From the cell containing the given text, extract its center point as (x, y) coordinate. 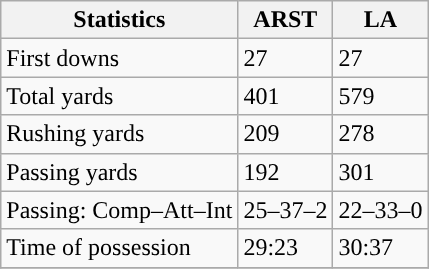
Passing: Comp–Att–Int (120, 210)
Passing yards (120, 172)
Total yards (120, 96)
25–37–2 (286, 210)
Statistics (120, 20)
First downs (120, 58)
22–33–0 (380, 210)
209 (286, 134)
30:37 (380, 248)
LA (380, 20)
401 (286, 96)
29:23 (286, 248)
579 (380, 96)
278 (380, 134)
Rushing yards (120, 134)
192 (286, 172)
301 (380, 172)
ARST (286, 20)
Time of possession (120, 248)
